Return (X, Y) of the center of cell containing provided text 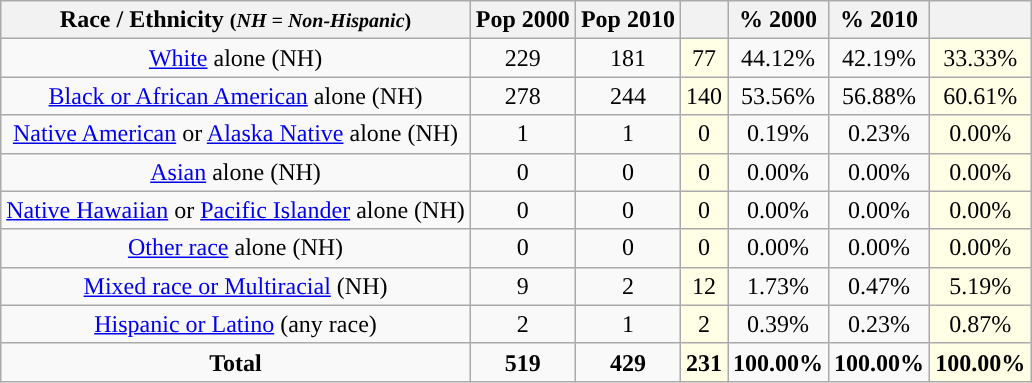
231 (704, 362)
Other race alone (NH) (236, 248)
44.12% (778, 58)
278 (522, 96)
0.87% (980, 324)
429 (628, 362)
0.19% (778, 134)
0.39% (778, 324)
229 (522, 58)
Mixed race or Multiracial (NH) (236, 286)
56.88% (880, 96)
0.47% (880, 286)
Native Hawaiian or Pacific Islander alone (NH) (236, 210)
Pop 2010 (628, 20)
Black or African American alone (NH) (236, 96)
Native American or Alaska Native alone (NH) (236, 134)
Hispanic or Latino (any race) (236, 324)
181 (628, 58)
12 (704, 286)
60.61% (980, 96)
77 (704, 58)
9 (522, 286)
% 2000 (778, 20)
53.56% (778, 96)
1.73% (778, 286)
Total (236, 362)
Race / Ethnicity (NH = Non-Hispanic) (236, 20)
42.19% (880, 58)
5.19% (980, 286)
Pop 2000 (522, 20)
140 (704, 96)
519 (522, 362)
White alone (NH) (236, 58)
Asian alone (NH) (236, 172)
244 (628, 96)
% 2010 (880, 20)
33.33% (980, 58)
